Search for the cell housing the specified text and yield its (X, Y) center coordinate. 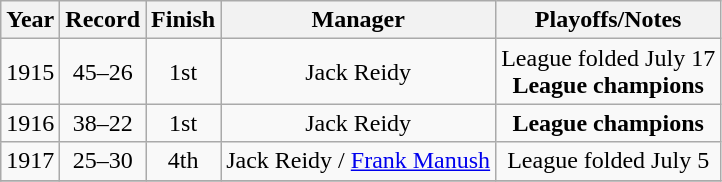
45–26 (103, 72)
League champions (608, 123)
Year (30, 20)
Manager (358, 20)
1917 (30, 161)
25–30 (103, 161)
Record (103, 20)
38–22 (103, 123)
1915 (30, 72)
Jack Reidy / Frank Manush (358, 161)
1916 (30, 123)
Finish (184, 20)
Playoffs/Notes (608, 20)
4th (184, 161)
League folded July 5 (608, 161)
League folded July 17League champions (608, 72)
